Locate the cell with the specified text and output its (x, y) center coordinate. 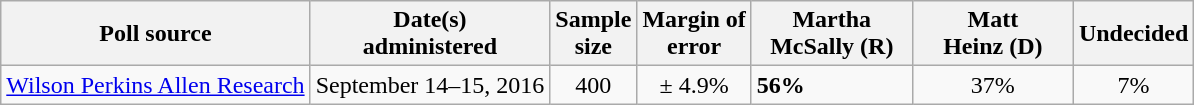
Date(s)administered (430, 34)
Margin oferror (694, 34)
7% (1133, 85)
± 4.9% (694, 85)
Samplesize (594, 34)
MarthaMcSally (R) (832, 34)
Wilson Perkins Allen Research (156, 85)
Undecided (1133, 34)
Poll source (156, 34)
September 14–15, 2016 (430, 85)
400 (594, 85)
37% (992, 85)
MattHeinz (D) (992, 34)
56% (832, 85)
